Capture the cell that displays the provided text and extract its [X, Y] central coordinate. 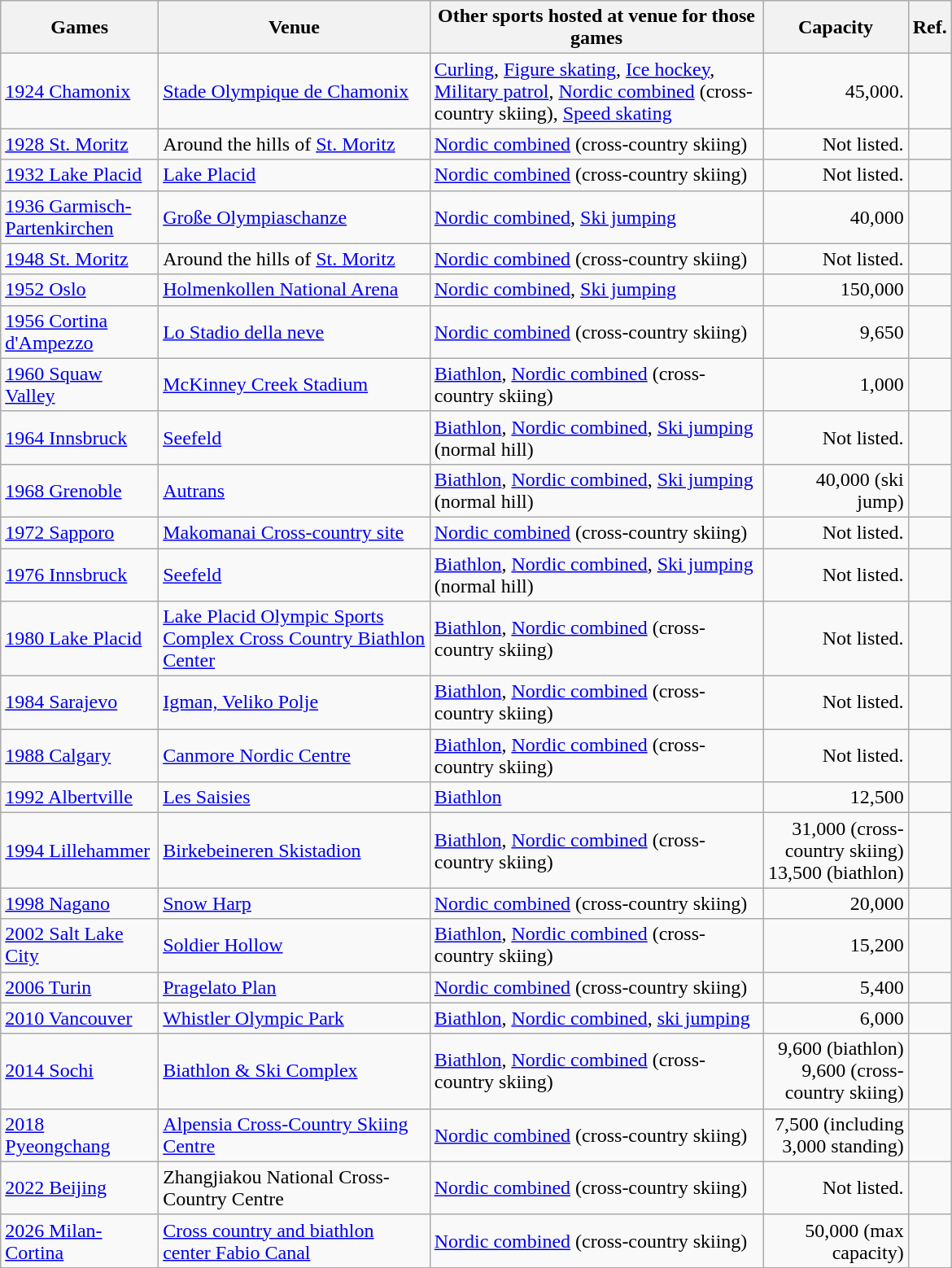
40,000 [836, 216]
1964 Innsbruck [80, 438]
Cross country and biathlon center Fabio Canal [295, 1240]
1,000 [836, 384]
1960 Squaw Valley [80, 384]
1924 Chamonix [80, 91]
1936 Garmisch-Partenkirchen [80, 216]
1992 Albertville [80, 798]
Soldier Hollow [295, 946]
2018 Pyeongchang [80, 1135]
1928 St. Moritz [80, 144]
Venue [295, 28]
2014 Sochi [80, 1071]
2022 Beijing [80, 1188]
1998 Nagano [80, 903]
1972 Sapporo [80, 532]
Whistler Olympic Park [295, 1018]
31,000 (cross-country skiing)13,500 (biathlon) [836, 850]
45,000. [836, 91]
1976 Innsbruck [80, 575]
Lake Placid Olympic Sports Complex Cross Country Biathlon Center [295, 639]
1932 Lake Placid [80, 175]
9,650 [836, 332]
150,000 [836, 290]
Games [80, 28]
Lo Stadio della neve [295, 332]
Stade Olympique de Chamonix [295, 91]
50,000 (max capacity) [836, 1240]
Canmore Nordic Centre [295, 755]
2006 Turin [80, 987]
1956 Cortina d'Ampezzo [80, 332]
Curling, Figure skating, Ice hockey, Military patrol, Nordic combined (cross-country skiing), Speed skating [596, 91]
Les Saisies [295, 798]
Alpensia Cross-Country Skiing Centre [295, 1135]
40,000 (ski jump) [836, 490]
Other sports hosted at venue for those games [596, 28]
Snow Harp [295, 903]
Holmenkollen National Arena [295, 290]
Birkebeineren Skistadion [295, 850]
5,400 [836, 987]
1952 Oslo [80, 290]
1968 Grenoble [80, 490]
7,500 (including 3,000 standing) [836, 1135]
1994 Lillehammer [80, 850]
2002 Salt Lake City [80, 946]
9,600 (biathlon)9,600 (cross-country skiing) [836, 1071]
McKinney Creek Stadium [295, 384]
Große Olympiaschanze [295, 216]
6,000 [836, 1018]
15,200 [836, 946]
2026 Milan-Cortina [80, 1240]
1948 St. Moritz [80, 259]
Igman, Veliko Polje [295, 703]
Biathlon, Nordic combined, ski jumping [596, 1018]
20,000 [836, 903]
1988 Calgary [80, 755]
Biathlon [596, 798]
Ref. [929, 28]
Autrans [295, 490]
Makomanai Cross-country site [295, 532]
2010 Vancouver [80, 1018]
Pragelato Plan [295, 987]
Lake Placid [295, 175]
Biathlon & Ski Complex [295, 1071]
1984 Sarajevo [80, 703]
1980 Lake Placid [80, 639]
Capacity [836, 28]
Zhangjiakou National Cross-Country Centre [295, 1188]
12,500 [836, 798]
